Detect which cell encompasses the target text, then output its (X, Y) center coordinate. 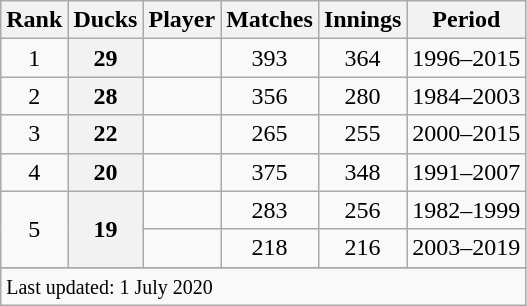
1991–2007 (466, 172)
Rank (34, 20)
4 (34, 172)
265 (270, 134)
218 (270, 248)
3 (34, 134)
393 (270, 58)
Last updated: 1 July 2020 (264, 286)
1982–1999 (466, 210)
348 (362, 172)
Ducks (106, 20)
28 (106, 96)
2003–2019 (466, 248)
356 (270, 96)
364 (362, 58)
255 (362, 134)
20 (106, 172)
375 (270, 172)
Matches (270, 20)
Period (466, 20)
5 (34, 229)
2 (34, 96)
280 (362, 96)
1984–2003 (466, 96)
29 (106, 58)
1996–2015 (466, 58)
216 (362, 248)
1 (34, 58)
Player (182, 20)
256 (362, 210)
19 (106, 229)
Innings (362, 20)
283 (270, 210)
2000–2015 (466, 134)
22 (106, 134)
